For the text-containing cell, return its midpoint in [x, y] coordinate format. 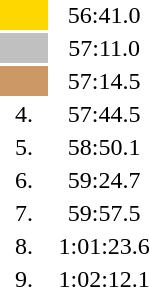
6. [24, 180]
5. [24, 147]
7. [24, 213]
8. [24, 246]
4. [24, 114]
